Search for the cell housing the specified text and yield its [x, y] center coordinate. 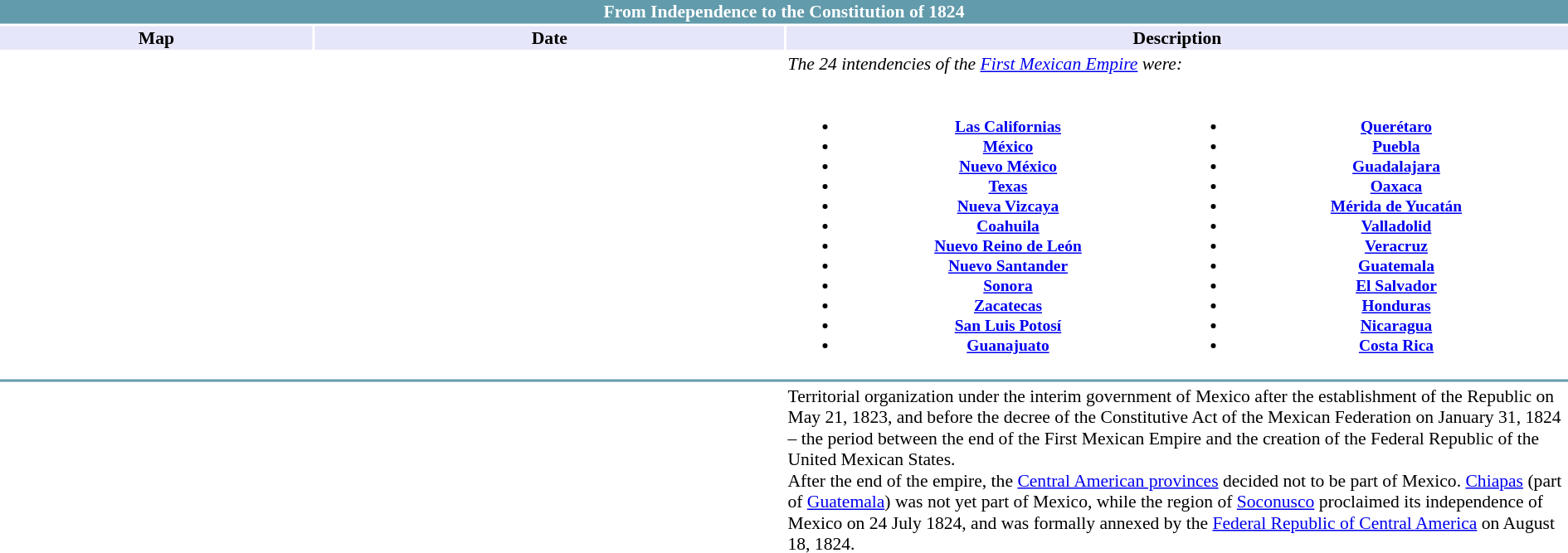
Map [156, 38]
From Independence to the Constitution of 1824 [784, 12]
QuerétaroPueblaGuadalajaraOaxacaMérida de YucatánValladolidVeracruzGuatemalaEl SalvadorHondurasNicaraguaCosta Rica [1371, 226]
Description [1177, 38]
Las CaliforniasMéxicoNuevo MéxicoTexasNueva VizcayaCoahuilaNuevo Reino de LeónNuevo SantanderSonoraZacatecasSan Luis PotosíGuanajuato [982, 226]
Date [549, 38]
